Find where the given text appears and provide that cell's center as [X, Y] coordinate. 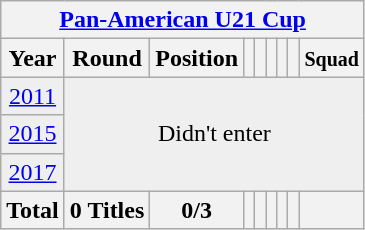
0/3 [197, 210]
Pan-American U21 Cup [183, 20]
Round [107, 58]
Didn't enter [214, 134]
2015 [33, 134]
Total [33, 210]
2011 [33, 96]
Squad [332, 58]
Year [33, 58]
0 Titles [107, 210]
2017 [33, 172]
Position [197, 58]
